Detect which cell encompasses the target text, then output its (x, y) center coordinate. 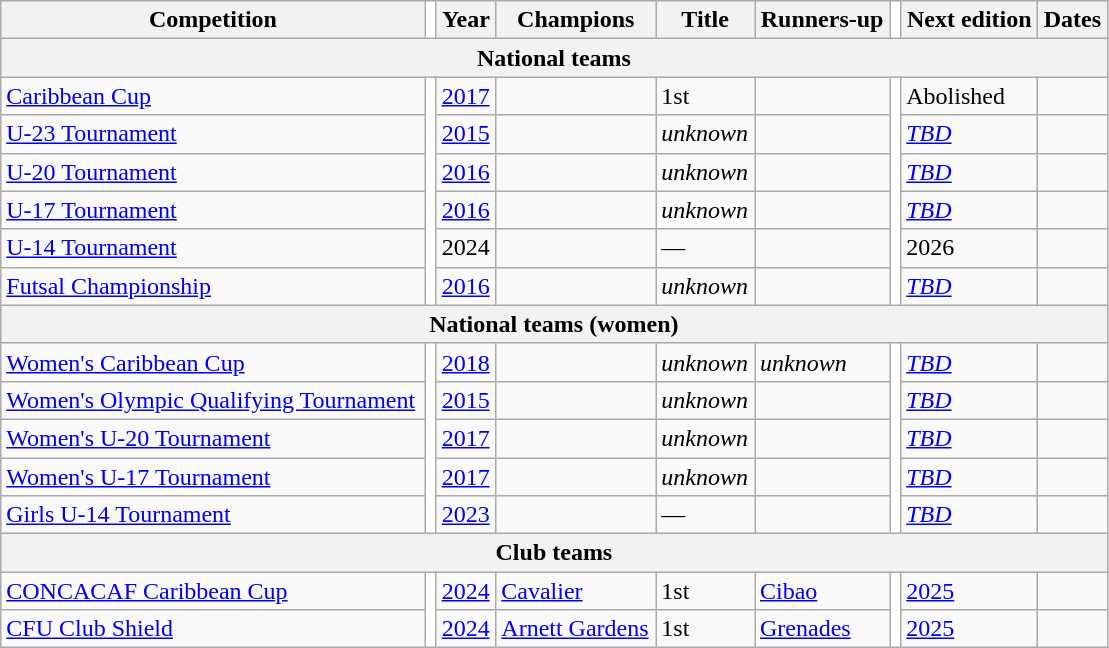
Cibao (822, 591)
Club teams (554, 553)
U-20 Tournament (213, 172)
Abolished (970, 96)
Caribbean Cup (213, 96)
Champions (576, 20)
Futsal Championship (213, 286)
Cavalier (576, 591)
Competition (213, 20)
Girls U-14 Tournament (213, 515)
Dates (1072, 20)
Women's Olympic Qualifying Tournament (213, 400)
U-17 Tournament (213, 210)
Year (466, 20)
2026 (970, 248)
2018 (466, 362)
National teams (554, 58)
National teams (women) (554, 324)
2023 (466, 515)
Women's Caribbean Cup (213, 362)
Title (706, 20)
Women's U-20 Tournament (213, 438)
CFU Club Shield (213, 629)
Arnett Gardens (576, 629)
CONCACAF Caribbean Cup (213, 591)
Next edition (970, 20)
Runners-up (822, 20)
U-14 Tournament (213, 248)
Grenades (822, 629)
Women's U-17 Tournament (213, 477)
U-23 Tournament (213, 134)
